Provide the (X, Y) coordinate of the cell's center where the given text is located.  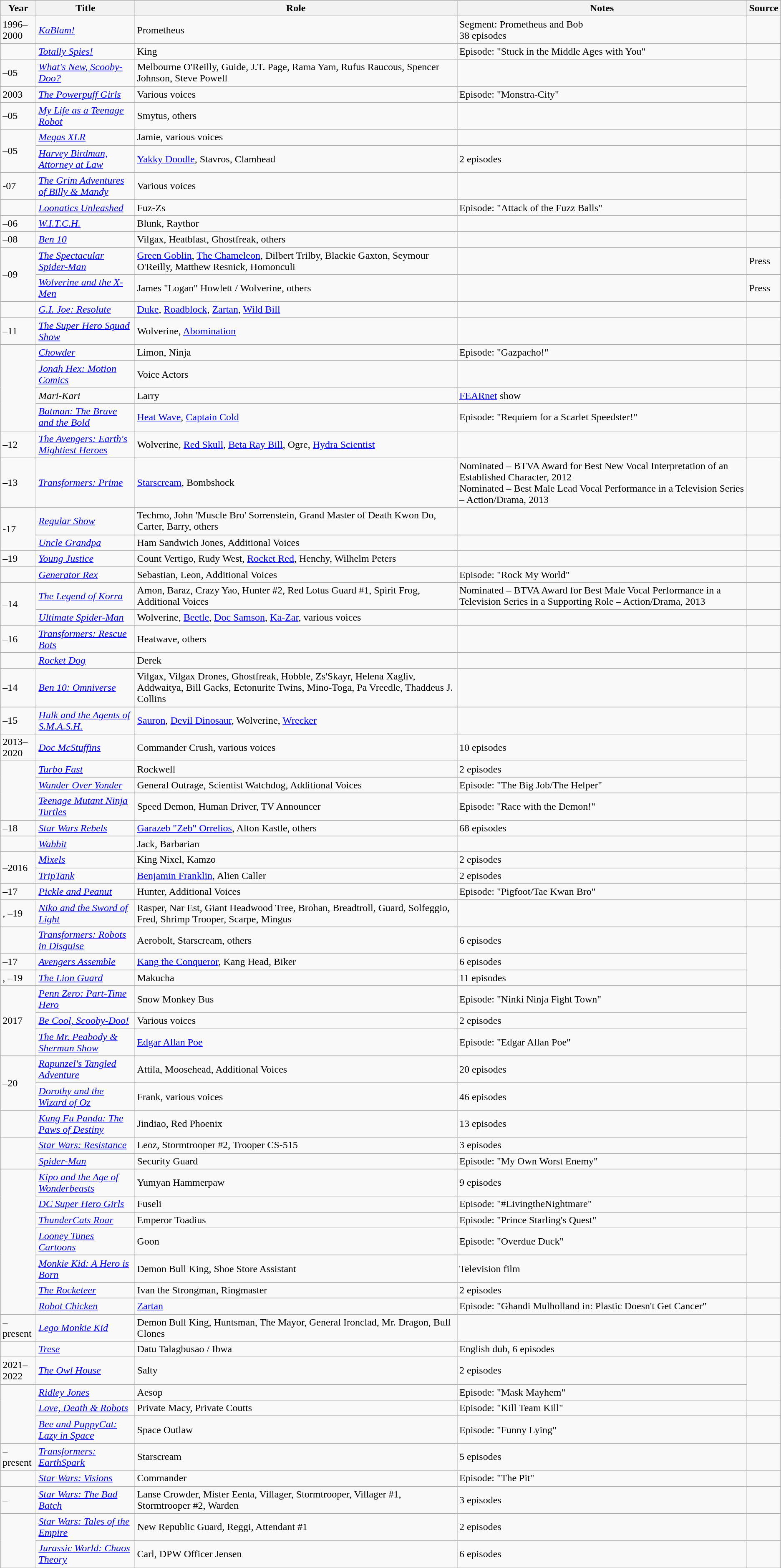
Yumyan Hammerpaw (296, 1183)
Pickle and Peanut (86, 891)
Episode: "The Pit" (602, 1478)
Turbo Fast (86, 769)
Derek (296, 661)
Star Wars: Tales of the Empire (86, 1527)
2013–2020 (18, 748)
Young Justice (86, 558)
The Mr. Peabody & Sherman Show (86, 1043)
Uncle Grandpa (86, 543)
Spider-Man (86, 1161)
Leoz, Stormtrooper #2, Trooper CS-515 (296, 1145)
Be Cool, Scooby-Doo! (86, 1021)
Voice Actors (296, 374)
Wabbit (86, 844)
2003 (18, 94)
Techmo, John 'Muscle Bro' Sorrenstein, Grand Master of Death Kwon Do, Carter, Barry, others (296, 521)
Green Goblin, The Chameleon, Dilbert Trilby, Blackie Gaxton, Seymour O'Reilly, Matthew Resnick, Homonculi (296, 260)
Role (296, 8)
Episode: "Requiem for a Scarlet Speedster!" (602, 417)
Smytus, others (296, 116)
Commander (296, 1478)
Episode: "Edgar Allan Poe" (602, 1043)
–08 (18, 239)
Aerobolt, Starscream, others (296, 940)
The Grim Adventures of Billy & Mandy (86, 186)
Datu Talagbusao / Ibwa (296, 1349)
Hulk and the Agents of S.M.A.S.H. (86, 720)
20 episodes (602, 1069)
Episode: "Stuck in the Middle Ages with You" (602, 51)
What's New, Scooby-Doo? (86, 73)
Rasper, Nar Est, Giant Headwood Tree, Brohan, Breadtroll, Guard, Solfeggio, Fred, Shrimp Trooper, Scarpe, Mingus (296, 913)
–09 (18, 274)
Heat Wave, Captain Cold (296, 417)
The Spectacular Spider-Man (86, 260)
Monkie Kid: A Hero is Born (86, 1269)
Star Wars: Visions (86, 1478)
5 episodes (602, 1457)
Transformers: Rescue Bots (86, 639)
–06 (18, 223)
Star Wars: The Bad Batch (86, 1500)
Robot Chicken (86, 1306)
Wander Over Yonder (86, 785)
General Outrage, Scientist Watchdog, Additional Voices (296, 785)
Vilgax, Heatblast, Ghostfreak, others (296, 239)
Jurassic World: Chaos Theory (86, 1554)
13 episodes (602, 1124)
Lanse Crowder, Mister Eenta, Villager, Stormtrooper, Villager #1, Stormtrooper #2, Warden (296, 1500)
Jack, Barbarian (296, 844)
G.I. Joe: Resolute (86, 310)
10 episodes (602, 748)
Doc McStuffins (86, 748)
TripTank (86, 876)
Emperor Toadius (296, 1220)
68 episodes (602, 828)
Fuseli (296, 1204)
Episode: "Funny Lying" (602, 1430)
Makucha (296, 978)
DC Super Hero Girls (86, 1204)
Kang the Conqueror, Kang Head, Biker (296, 962)
FEARnet show (602, 396)
King (296, 51)
Episode: "Gazpacho!" (602, 353)
Demon Bull King, Huntsman, The Mayor, General Ironclad, Mr. Dragon, Bull Clones (296, 1327)
Episode: "The Big Job/The Helper" (602, 785)
The Rocketeer (86, 1290)
Rocket Dog (86, 661)
Limon, Ninja (296, 353)
Salty (296, 1371)
Mari-Kari (86, 396)
Episode: "Rock My World" (602, 574)
Rapunzel's Tangled Adventure (86, 1069)
Carl, DPW Officer Jensen (296, 1554)
The Legend of Korra (86, 596)
Goon (296, 1241)
Aesop (296, 1392)
–19 (18, 558)
Melbourne O'Reilly, Guide, J.T. Page, Rama Yam, Rufus Raucous, Spencer Johnson, Steve Powell (296, 73)
The Avengers: Earth's Mightiest Heroes (86, 444)
Kipo and the Age of Wonderbeasts (86, 1183)
Episode: "#LivingtheNightmare" (602, 1204)
– (18, 1500)
Generator Rex (86, 574)
Source (763, 8)
–13 (18, 482)
Episode: "Kill Team Kill" (602, 1408)
Batman: The Brave and the Bold (86, 417)
Starscream (296, 1457)
Teenage Mutant Ninja Turtles (86, 806)
Jamie, various voices (296, 137)
Episode: "Attack of the Fuzz Balls" (602, 207)
Loonatics Unleashed (86, 207)
Dorothy and the Wizard of Oz (86, 1097)
Year (18, 8)
Avengers Assemble (86, 962)
Wolverine, Beetle, Doc Samson, Ka-Zar, various voices (296, 617)
My Life as a Teenage Robot (86, 116)
Heatwave, others (296, 639)
Episode: "Mask Mayhem" (602, 1392)
Notes (602, 8)
2017 (18, 1021)
Star Wars: Resistance (86, 1145)
Transformers: Robots in Disguise (86, 940)
–2016 (18, 868)
Private Macy, Private Coutts (296, 1408)
Larry (296, 396)
Wolverine, Abomination (296, 331)
W.I.T.C.H. (86, 223)
Niko and the Sword of Light (86, 913)
Totally Spies! (86, 51)
–16 (18, 639)
Attila, Moosehead, Additional Voices (296, 1069)
KaBlam! (86, 30)
James "Logan" Howlett / Wolverine, others (296, 288)
Rockwell (296, 769)
9 episodes (602, 1183)
Snow Monkey Bus (296, 999)
The Super Hero Squad Show (86, 331)
Episode: "Race with the Demon!" (602, 806)
Looney Tunes Cartoons (86, 1241)
Starscream, Bombshock (296, 482)
Prometheus (296, 30)
Episode: "Ninki Ninja Fight Town" (602, 999)
Speed Demon, Human Driver, TV Announcer (296, 806)
Count Vertigo, Rudy West, Rocket Red, Henchy, Wilhelm Peters (296, 558)
–12 (18, 444)
Segment: Prometheus and Bob38 episodes (602, 30)
1996–2000 (18, 30)
Episode: "Ghandi Mulholland in: Plastic Doesn't Get Cancer" (602, 1306)
English dub, 6 episodes (602, 1349)
Security Guard (296, 1161)
Transformers: Prime (86, 482)
Megas XLR (86, 137)
Chowder (86, 353)
Lego Monkie Kid (86, 1327)
Episode: "Overdue Duck" (602, 1241)
–11 (18, 331)
Ben 10 (86, 239)
Bee and PuppyCat: Lazy in Space (86, 1430)
2021–2022 (18, 1371)
Mixels (86, 860)
Ultimate Spider-Man (86, 617)
Transformers: EarthSpark (86, 1457)
Wolverine, Red Skull, Beta Ray Bill, Ogre, Hydra Scientist (296, 444)
Frank, various voices (296, 1097)
Television film (602, 1269)
The Powerpuff Girls (86, 94)
Commander Crush, various voices (296, 748)
Benjamin Franklin, Alien Caller (296, 876)
Fuz-Zs (296, 207)
Penn Zero: Part-Time Hero (86, 999)
Nominated – BTVA Award for Best Male Vocal Performance in a Television Series in a Supporting Role – Action/Drama, 2013 (602, 596)
The Lion Guard (86, 978)
Duke, Roadblock, Zartan, Wild Bill (296, 310)
–18 (18, 828)
Episode: "Prince Starling's Quest" (602, 1220)
Title (86, 8)
Jonah Hex: Motion Comics (86, 374)
Space Outlaw (296, 1430)
-07 (18, 186)
Star Wars Rebels (86, 828)
Ridley Jones (86, 1392)
–15 (18, 720)
Demon Bull King, Shoe Store Assistant (296, 1269)
New Republic Guard, Reggi, Attendant #1 (296, 1527)
Amon, Baraz, Crazy Yao, Hunter #2, Red Lotus Guard #1, Spirit Frog, Additional Voices (296, 596)
Harvey Birdman, Attorney at Law (86, 159)
Zartan (296, 1306)
Wolverine and the X-Men (86, 288)
Ham Sandwich Jones, Additional Voices (296, 543)
ThunderCats Roar (86, 1220)
Love, Death & Robots (86, 1408)
Edgar Allan Poe (296, 1043)
11 episodes (602, 978)
Regular Show (86, 521)
Kung Fu Panda: The Paws of Destiny (86, 1124)
–20 (18, 1083)
Garazeb "Zeb" Orrelios, Alton Kastle, others (296, 828)
46 episodes (602, 1097)
Ivan the Strongman, Ringmaster (296, 1290)
Sebastian, Leon, Additional Voices (296, 574)
Blunk, Raythor (296, 223)
Trese (86, 1349)
Episode: "My Own Worst Enemy" (602, 1161)
Jindiao, Red Phoenix (296, 1124)
Episode: "Monstra-City" (602, 94)
Hunter, Additional Voices (296, 891)
-17 (18, 529)
Sauron, Devil Dinosaur, Wolverine, Wrecker (296, 720)
The Owl House (86, 1371)
Ben 10: Omniverse (86, 688)
Episode: "Pigfoot/Tae Kwan Bro" (602, 891)
Yakky Doodle, Stavros, Clamhead (296, 159)
King Nixel, Kamzo (296, 860)
